Extract the (X, Y) coordinate from the center of the cell holding the provided text.  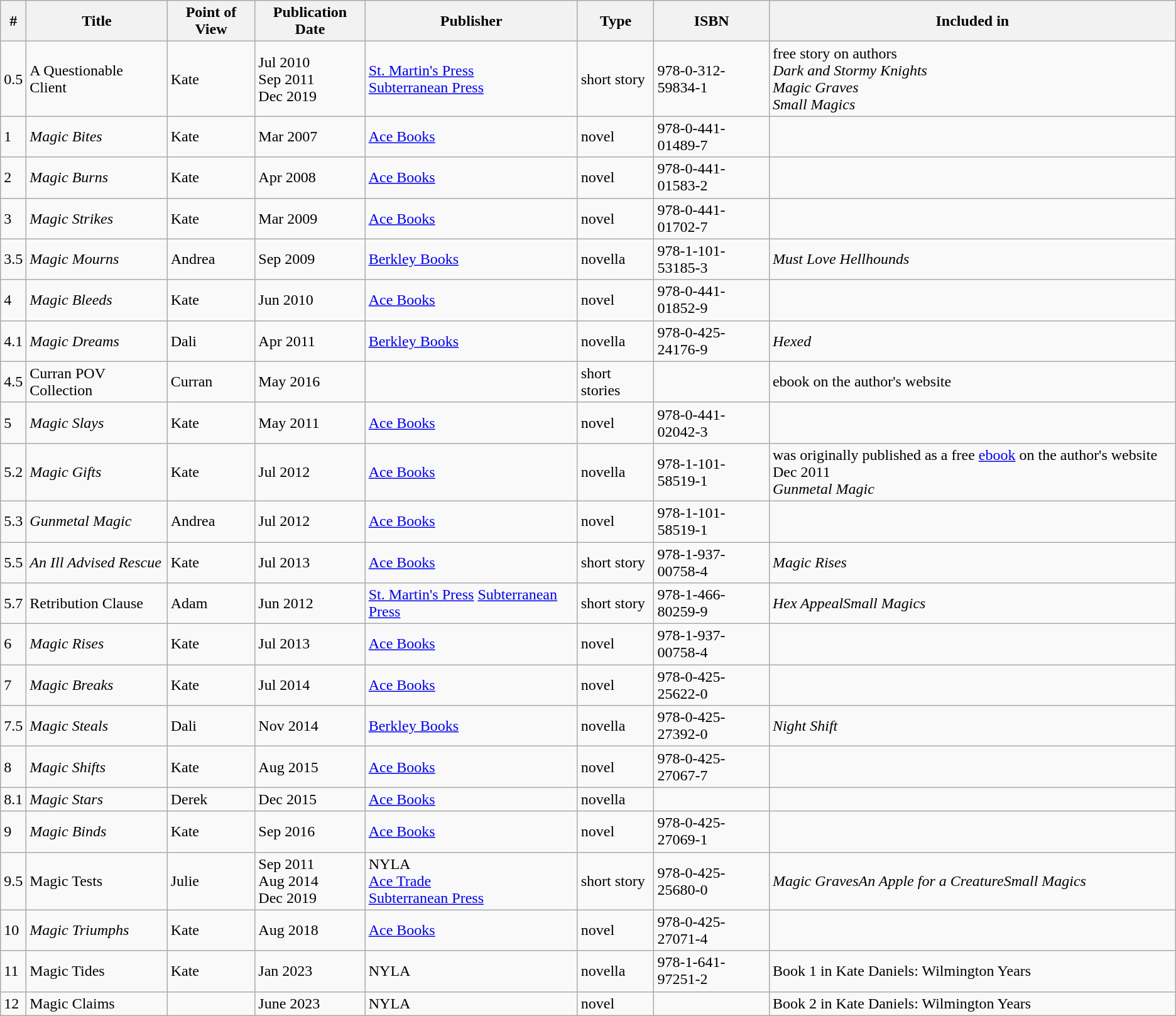
# (14, 21)
Magic Binds (97, 832)
was originally published as a free ebook on the author's website Dec 2011Gunmetal Magic (972, 472)
978-0-441-01702-7 (711, 219)
9 (14, 832)
4.5 (14, 382)
Book 1 in Kate Daniels: Wilmington Years (972, 971)
Jan 2023 (310, 971)
Jul 2010Sep 2011Dec 2019 (310, 79)
Curran POV Collection (97, 382)
978-0-425-27067-7 (711, 767)
12 (14, 1003)
Mar 2007 (310, 137)
Magic Gifts (97, 472)
11 (14, 971)
Point of View (211, 21)
978-0-425-25680-0 (711, 881)
Title (97, 21)
Hexed (972, 341)
978-0-312-59834-1 (711, 79)
ebook on the author's website (972, 382)
6 (14, 645)
Magic Bleeds (97, 300)
Magic Tests (97, 881)
Magic Steals (97, 726)
Included in (972, 21)
978-0-425-27069-1 (711, 832)
7 (14, 685)
9.5 (14, 881)
Julie (211, 881)
978-1-101-53185-3 (711, 259)
Night Shift (972, 726)
Retribution Clause (97, 603)
An Ill Advised Rescue (97, 562)
May 2016 (310, 382)
free story on authors Dark and Stormy KnightsMagic GravesSmall Magics (972, 79)
Magic Strikes (97, 219)
Magic Slays (97, 422)
8.1 (14, 799)
Hex AppealSmall Magics (972, 603)
June 2023 (310, 1003)
978-0-441-01489-7 (711, 137)
Apr 2008 (310, 177)
Mar 2009 (310, 219)
ISBN (711, 21)
978-0-441-02042-3 (711, 422)
Type (616, 21)
Dec 2015 (310, 799)
3.5 (14, 259)
Curran (211, 382)
Jun 2012 (310, 603)
978-1-466-80259-9 (711, 603)
4.1 (14, 341)
Derek (211, 799)
978-0-425-25622-0 (711, 685)
Magic Claims (97, 1003)
Magic Shifts (97, 767)
A Questionable Client (97, 79)
Jun 2010 (310, 300)
Adam (211, 603)
0.5 (14, 79)
3 (14, 219)
Magic Breaks (97, 685)
10 (14, 930)
Book 2 in Kate Daniels: Wilmington Years (972, 1003)
5.2 (14, 472)
Magic Dreams (97, 341)
St. Martin's Press Subterranean Press (471, 603)
Magic Triumphs (97, 930)
1 (14, 137)
Magic Burns (97, 177)
Must Love Hellhounds (972, 259)
978-0-425-24176-9 (711, 341)
short stories (616, 382)
Magic Mourns (97, 259)
978-0-441-01852-9 (711, 300)
NYLAAce TradeSubterranean Press (471, 881)
5.5 (14, 562)
Aug 2018 (310, 930)
St. Martin's PressSubterranean Press (471, 79)
5.3 (14, 522)
May 2011 (310, 422)
5.7 (14, 603)
2 (14, 177)
Magic Stars (97, 799)
7.5 (14, 726)
Magic GravesAn Apple for a CreatureSmall Magics (972, 881)
Nov 2014 (310, 726)
Publication Date (310, 21)
978-1-641-97251-2 (711, 971)
978-0-425-27071-4 (711, 930)
4 (14, 300)
Gunmetal Magic (97, 522)
978-0-441-01583-2 (711, 177)
Sep 2016 (310, 832)
Sep 2011Aug 2014Dec 2019 (310, 881)
Magic Tides (97, 971)
Apr 2011 (310, 341)
Publisher (471, 21)
8 (14, 767)
978-0-425-27392-0 (711, 726)
Aug 2015 (310, 767)
Sep 2009 (310, 259)
5 (14, 422)
Magic Bites (97, 137)
Jul 2014 (310, 685)
